Find where the given text appears and provide that cell's center as [x, y] coordinate. 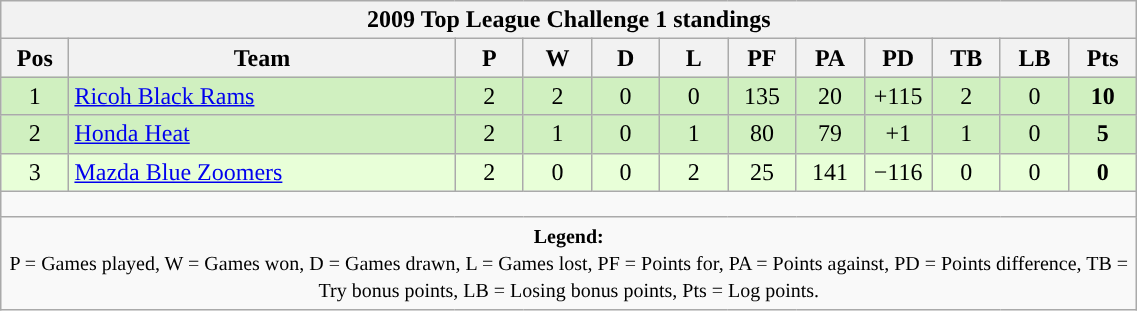
80 [762, 134]
PD [898, 58]
25 [762, 172]
L [694, 58]
Ricoh Black Rams [262, 96]
2009 Top League Challenge 1 standings [569, 20]
D [625, 58]
Pos [35, 58]
5 [1103, 134]
LB [1034, 58]
141 [830, 172]
P [489, 58]
Mazda Blue Zoomers [262, 172]
W [557, 58]
79 [830, 134]
Pts [1103, 58]
Team [262, 58]
10 [1103, 96]
−116 [898, 172]
TB [966, 58]
20 [830, 96]
PF [762, 58]
3 [35, 172]
PA [830, 58]
+115 [898, 96]
Honda Heat [262, 134]
135 [762, 96]
+1 [898, 134]
